Search for the cell housing the specified text and yield its (x, y) center coordinate. 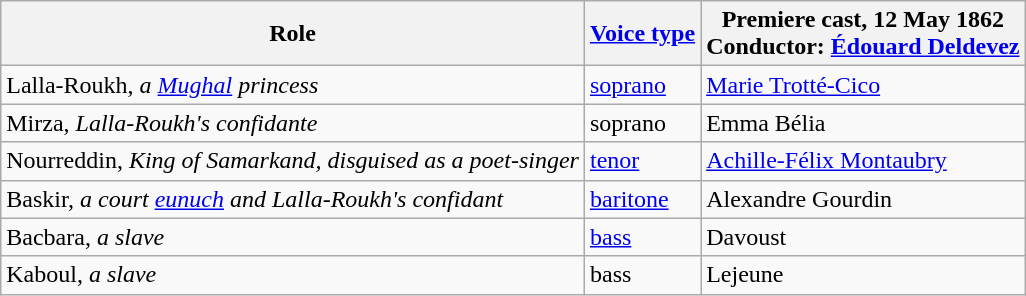
Lejeune (863, 275)
Achille-Félix Montaubry (863, 161)
Premiere cast, 12 May 1862Conductor: Édouard Deldevez (863, 34)
Marie Trotté-Cico (863, 85)
tenor (642, 161)
baritone (642, 199)
Kaboul, a slave (293, 275)
Mirza, Lalla-Roukh's confidante (293, 123)
Role (293, 34)
Alexandre Gourdin (863, 199)
Davoust (863, 237)
Emma Bélia (863, 123)
Nourreddin, King of Samarkand, disguised as a poet-singer (293, 161)
Voice type (642, 34)
Bacbara, a slave (293, 237)
Baskir, a court eunuch and Lalla-Roukh's confidant (293, 199)
Lalla-Roukh, a Mughal princess (293, 85)
